Scan for the cell matching the given text and deliver its [X, Y] coordinate at center. 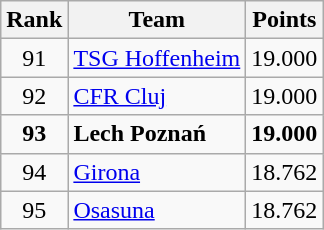
TSG Hoffenheim [157, 58]
Lech Poznań [157, 134]
Team [157, 20]
Osasuna [157, 210]
Rank [34, 20]
94 [34, 172]
91 [34, 58]
93 [34, 134]
92 [34, 96]
Girona [157, 172]
Points [284, 20]
95 [34, 210]
CFR Cluj [157, 96]
